Locate the cell with the specified text and output its [X, Y] center coordinate. 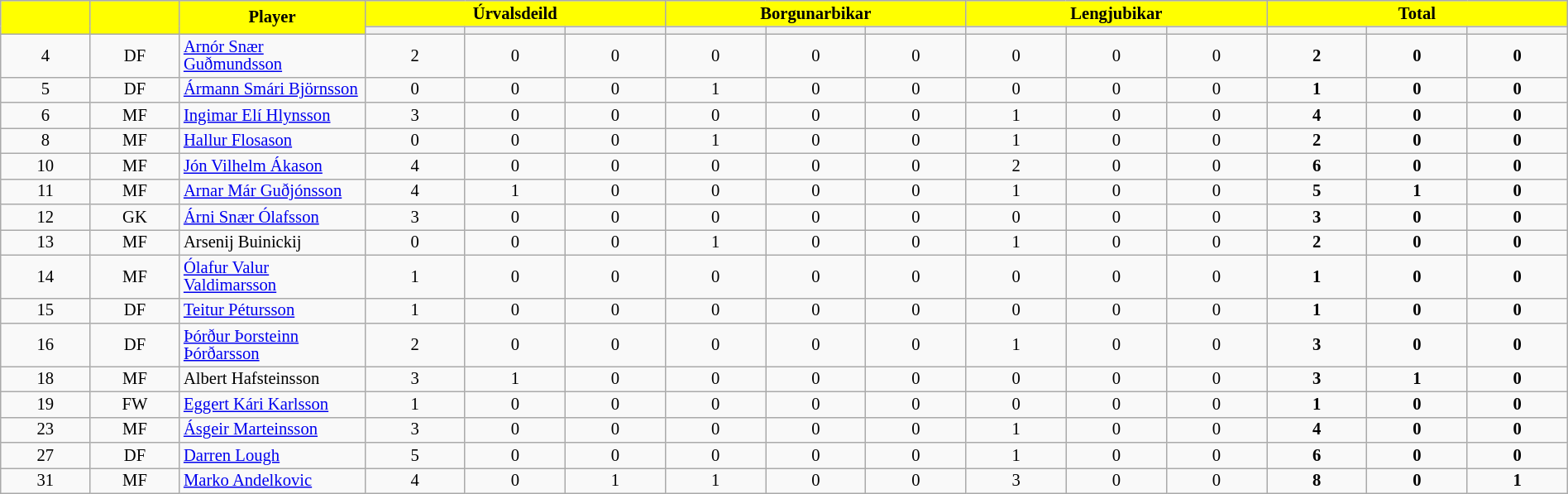
FW [135, 404]
15 [45, 311]
Borgunarbikar [816, 13]
Arsenij Buinickij [272, 242]
Player [272, 17]
12 [45, 217]
Ólafur Valur Valdimarsson [272, 276]
Albert Hafsteinsson [272, 379]
Arnór Snær Guðmundsson [272, 55]
13 [45, 242]
Ingimar Elí Hlynsson [272, 116]
Jón Vilhelm Ákason [272, 165]
Arnar Már Guðjónsson [272, 192]
14 [45, 276]
10 [45, 165]
16 [45, 344]
Marko Andelkovic [272, 480]
Darren Lough [272, 455]
27 [45, 455]
Hallur Flosason [272, 141]
19 [45, 404]
Þórður Þorsteinn Þórðarsson [272, 344]
18 [45, 379]
Úrvalsdeild [515, 13]
Árni Snær Ólafsson [272, 217]
31 [45, 480]
23 [45, 430]
GK [135, 217]
Total [1417, 13]
11 [45, 192]
Lengjubikar [1116, 13]
Ásgeir Marteinsson [272, 430]
Ármann Smári Björnsson [272, 89]
Eggert Kári Karlsson [272, 404]
Teitur Pétursson [272, 311]
